Return the [x, y] coordinate for the center point of the cell that contains the specified text.  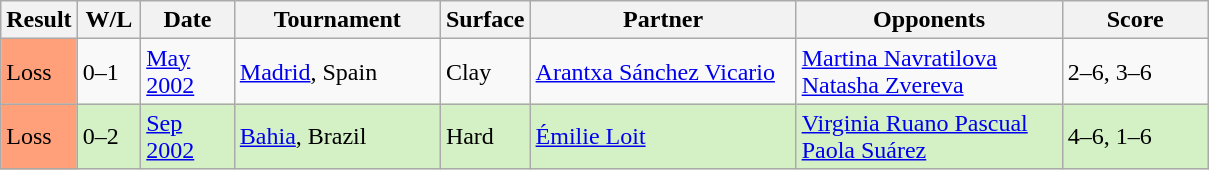
Clay [485, 72]
Surface [485, 20]
Opponents [929, 20]
0–2 [109, 136]
4–6, 1–6 [1135, 136]
Result [39, 20]
Arantxa Sánchez Vicario [663, 72]
Tournament [337, 20]
Bahia, Brazil [337, 136]
2–6, 3–6 [1135, 72]
Date [188, 20]
Madrid, Spain [337, 72]
Virginia Ruano Pascual Paola Suárez [929, 136]
Score [1135, 20]
Émilie Loit [663, 136]
Partner [663, 20]
Sep 2002 [188, 136]
0–1 [109, 72]
Hard [485, 136]
W/L [109, 20]
Martina Navratilova Natasha Zvereva [929, 72]
May 2002 [188, 72]
